Provide the [x, y] coordinate of the cell's center where the given text is located.  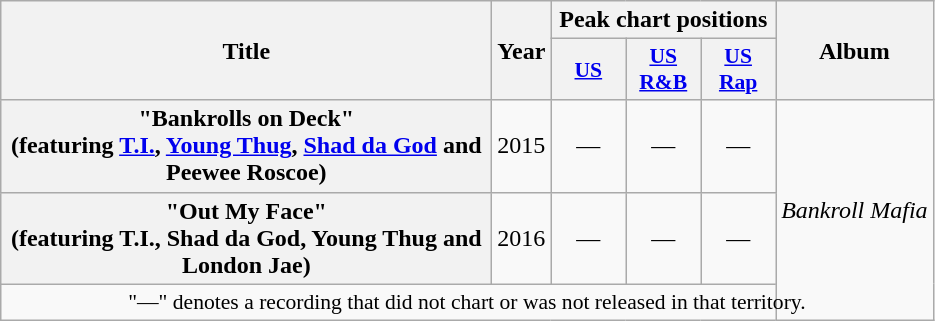
Title [246, 50]
2016 [522, 238]
Year [522, 50]
US [588, 70]
Album [855, 50]
Bankroll Mafia [855, 210]
2015 [522, 146]
"Bankrolls on Deck"(featuring T.I., Young Thug, Shad da God and Peewee Roscoe) [246, 146]
USR&B [664, 70]
"Out My Face"(featuring T.I., Shad da God, Young Thug and London Jae) [246, 238]
Peak chart positions [664, 20]
USRap [738, 70]
"—" denotes a recording that did not chart or was not released in that territory. [467, 302]
